Output the [x, y] coordinate of the center of the cell containing the given text.  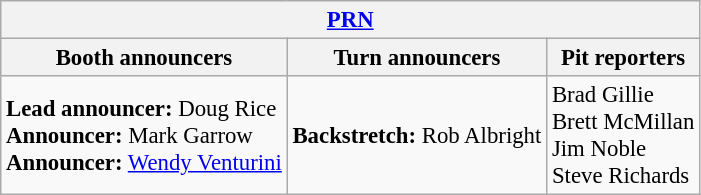
Booth announcers [144, 58]
Turn announcers [417, 58]
Brad GillieBrett McMillanJim NobleSteve Richards [624, 136]
Pit reporters [624, 58]
Backstretch: Rob Albright [417, 136]
PRN [350, 20]
Lead announcer: Doug RiceAnnouncer: Mark GarrowAnnouncer: Wendy Venturini [144, 136]
